Return [X, Y] of the center of cell containing provided text 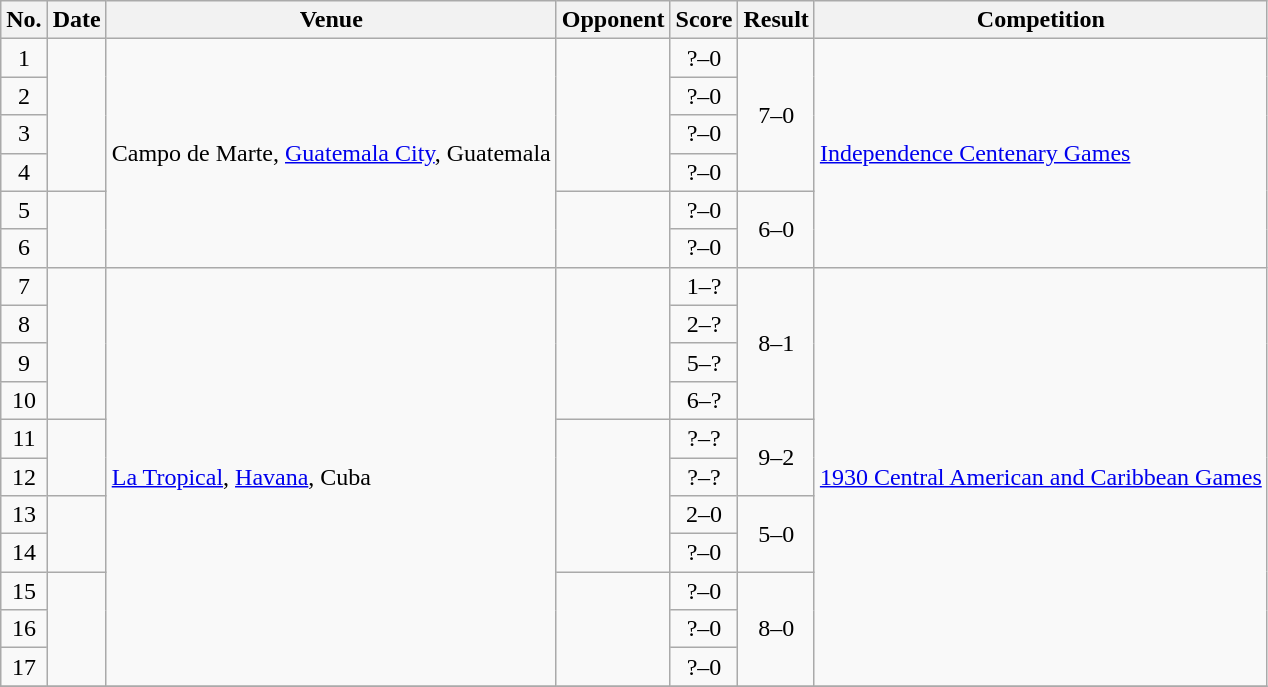
6 [24, 248]
15 [24, 591]
7 [24, 286]
1–? [704, 286]
La Tropical, Havana, Cuba [331, 476]
5–0 [776, 534]
10 [24, 400]
Venue [331, 20]
5 [24, 210]
5–? [704, 362]
9–2 [776, 457]
Competition [1040, 20]
Date [76, 20]
12 [24, 477]
16 [24, 629]
Score [704, 20]
Independence Centenary Games [1040, 153]
13 [24, 515]
Campo de Marte, Guatemala City, Guatemala [331, 153]
4 [24, 172]
8 [24, 324]
2–0 [704, 515]
2–? [704, 324]
17 [24, 667]
9 [24, 362]
8–1 [776, 343]
11 [24, 438]
6–0 [776, 229]
3 [24, 134]
1 [24, 58]
No. [24, 20]
6–? [704, 400]
1930 Central American and Caribbean Games [1040, 476]
Opponent [613, 20]
8–0 [776, 629]
14 [24, 553]
Result [776, 20]
7–0 [776, 115]
2 [24, 96]
